Detect which cell encompasses the target text, then output its [x, y] center coordinate. 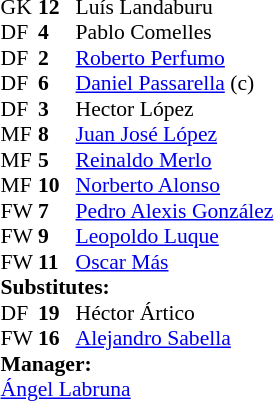
19 [57, 313]
Pablo Comelles [175, 33]
4 [57, 33]
6 [57, 83]
Juan José López [175, 135]
Leopoldo Luque [175, 237]
5 [57, 160]
Alejandro Sabella [175, 339]
3 [57, 109]
11 [57, 262]
Héctor Ártico [175, 313]
2 [57, 58]
Reinaldo Merlo [175, 160]
Pedro Alexis González [175, 211]
8 [57, 135]
Daniel Passarella (c) [175, 83]
Substitutes: [138, 287]
Hector López [175, 109]
Oscar Más [175, 262]
7 [57, 211]
Norberto Alonso [175, 185]
Roberto Perfumo [175, 58]
Manager: [138, 364]
10 [57, 185]
9 [57, 237]
16 [57, 339]
